Return the (x, y) coordinate for the center point of the cell that contains the specified text.  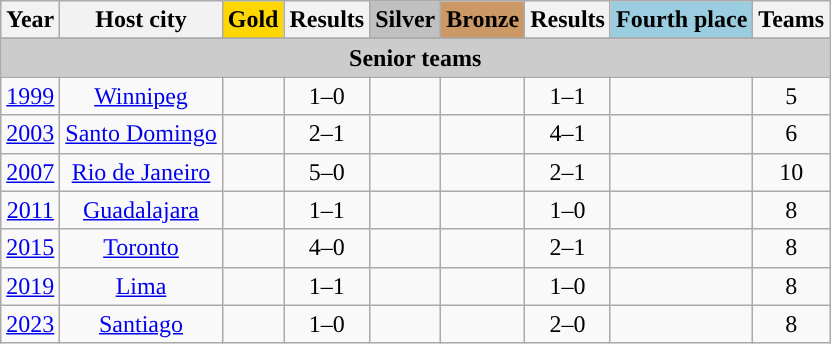
10 (792, 172)
Lima (141, 286)
Senior teams (416, 58)
4–1 (568, 134)
Santiago (141, 324)
Santo Domingo (141, 134)
2011 (30, 210)
1999 (30, 96)
Teams (792, 20)
6 (792, 134)
5–0 (327, 172)
Host city (141, 20)
4–0 (327, 248)
Bronze (483, 20)
2019 (30, 286)
2007 (30, 172)
Fourth place (681, 20)
Gold (253, 20)
Guadalajara (141, 210)
5 (792, 96)
2–0 (568, 324)
Year (30, 20)
Toronto (141, 248)
Winnipeg (141, 96)
2023 (30, 324)
Rio de Janeiro (141, 172)
2015 (30, 248)
2003 (30, 134)
Silver (406, 20)
